Identify which cell holds the provided text, then report its [x, y] central coordinate. 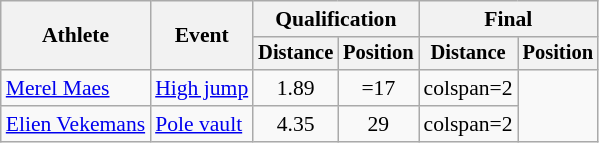
1.89 [296, 88]
29 [378, 124]
4.35 [296, 124]
Final [508, 19]
=17 [378, 88]
Athlete [76, 36]
Event [202, 36]
Merel Maes [76, 88]
Qualification [336, 19]
Pole vault [202, 124]
High jump [202, 88]
Elien Vekemans [76, 124]
